Pinpoint the cell where the given text exists, returning its [x, y] midpoint coordinate. 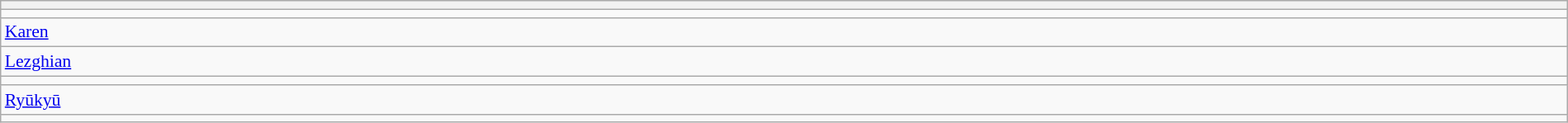
Ryūkyū [784, 100]
Lezghian [784, 62]
Karen [784, 32]
